Find where the given text appears and provide that cell's center as (x, y) coordinate. 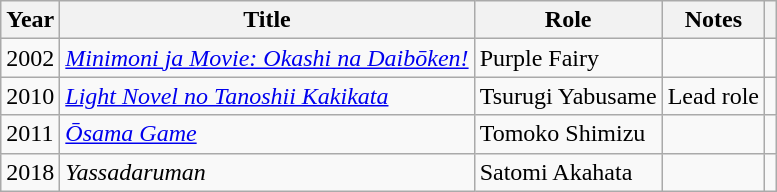
Purple Fairy (568, 58)
Title (267, 20)
Tsurugi Yabusame (568, 96)
Tomoko Shimizu (568, 134)
2018 (30, 172)
Light Novel no Tanoshii Kakikata (267, 96)
2010 (30, 96)
Role (568, 20)
Notes (713, 20)
Satomi Akahata (568, 172)
Year (30, 20)
Minimoni ja Movie: Okashi na Daibōken! (267, 58)
Lead role (713, 96)
2011 (30, 134)
2002 (30, 58)
Ōsama Game (267, 134)
Yassadaruman (267, 172)
